Search for the cell housing the specified text and yield its (X, Y) center coordinate. 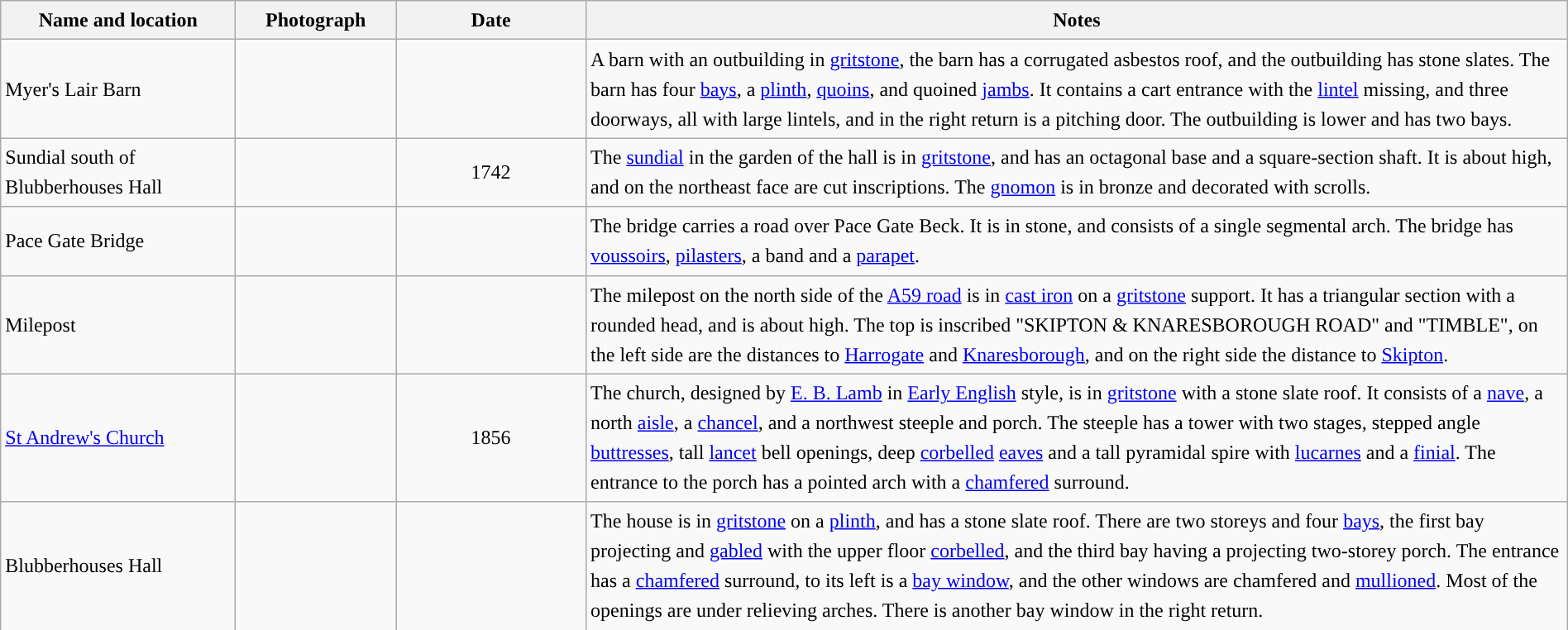
Sundial south of Blubberhouses Hall (118, 172)
Photograph (316, 20)
Myer's Lair Barn (118, 89)
Pace Gate Bridge (118, 241)
Blubberhouses Hall (118, 566)
Date (491, 20)
St Andrew's Church (118, 438)
Name and location (118, 20)
Milepost (118, 324)
1856 (491, 438)
Notes (1077, 20)
1742 (491, 172)
